Determine the [x, y] coordinate at the center of the cell enclosing the given text.  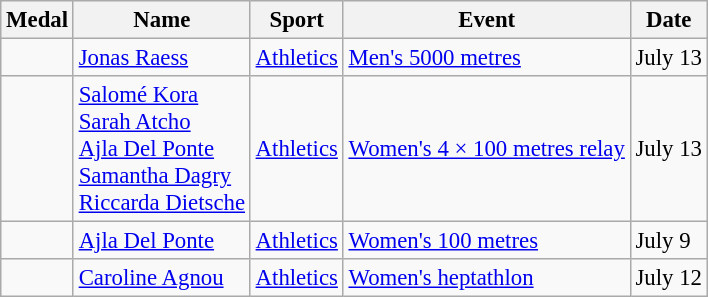
Jonas Raess [162, 58]
July 12 [668, 278]
Medal [38, 20]
Men's 5000 metres [486, 58]
Salomé KoraSarah AtchoAjla Del PonteSamantha DagryRiccarda Dietsche [162, 149]
Event [486, 20]
July 9 [668, 241]
Women's 100 metres [486, 241]
Women's 4 × 100 metres relay [486, 149]
Sport [296, 20]
Caroline Agnou [162, 278]
Date [668, 20]
Name [162, 20]
Ajla Del Ponte [162, 241]
Women's heptathlon [486, 278]
